Search for the cell housing the specified text and yield its [X, Y] center coordinate. 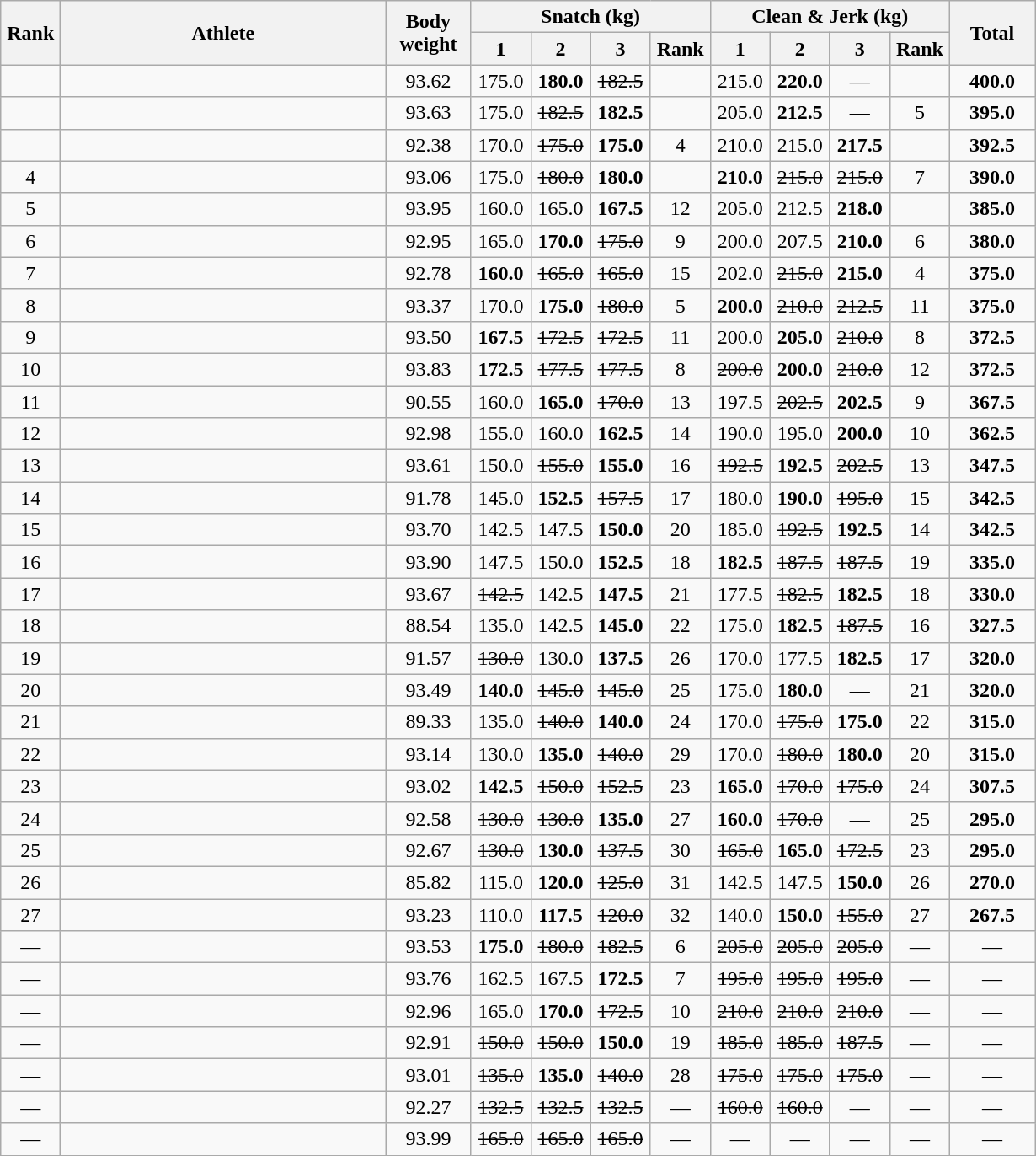
93.37 [428, 305]
93.83 [428, 369]
217.5 [859, 145]
330.0 [992, 594]
362.5 [992, 434]
91.57 [428, 658]
28 [681, 1075]
93.02 [428, 786]
385.0 [992, 209]
197.5 [740, 402]
Athlete [223, 33]
Clean & Jerk (kg) [830, 17]
29 [681, 754]
93.90 [428, 562]
93.53 [428, 947]
347.5 [992, 466]
307.5 [992, 786]
93.62 [428, 81]
Snatch (kg) [590, 17]
93.61 [428, 466]
395.0 [992, 113]
92.91 [428, 1043]
Total [992, 33]
93.63 [428, 113]
93.95 [428, 209]
31 [681, 882]
110.0 [500, 914]
Body weight [428, 33]
93.50 [428, 337]
392.5 [992, 145]
93.67 [428, 594]
267.5 [992, 914]
367.5 [992, 402]
380.0 [992, 241]
92.95 [428, 241]
85.82 [428, 882]
270.0 [992, 882]
207.5 [800, 241]
125.0 [620, 882]
92.98 [428, 434]
93.06 [428, 177]
218.0 [859, 209]
92.58 [428, 818]
202.0 [740, 273]
89.33 [428, 722]
91.78 [428, 498]
400.0 [992, 81]
92.38 [428, 145]
92.27 [428, 1107]
220.0 [800, 81]
115.0 [500, 882]
92.67 [428, 850]
90.55 [428, 402]
32 [681, 914]
93.01 [428, 1075]
93.99 [428, 1139]
117.5 [561, 914]
92.96 [428, 1011]
93.76 [428, 979]
335.0 [992, 562]
88.54 [428, 626]
93.49 [428, 690]
93.23 [428, 914]
92.78 [428, 273]
30 [681, 850]
93.70 [428, 530]
93.14 [428, 754]
327.5 [992, 626]
390.0 [992, 177]
157.5 [620, 498]
